Return [x, y] of the center of cell containing provided text 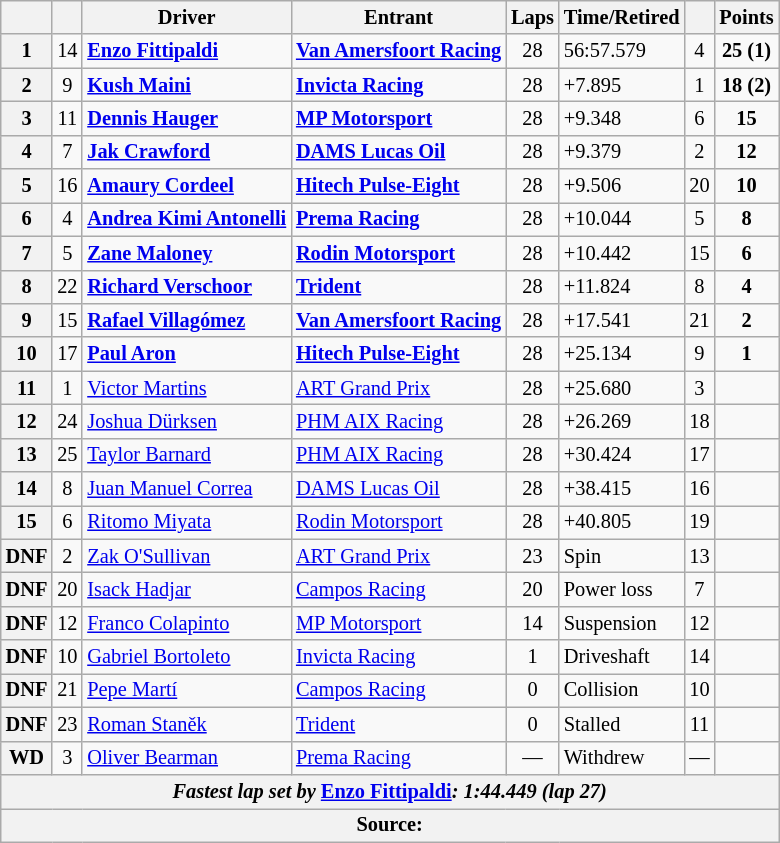
19 [699, 522]
Withdrew [622, 758]
Jak Crawford [186, 152]
Power loss [622, 589]
+26.269 [622, 421]
+9.506 [622, 186]
+7.895 [622, 85]
+11.824 [622, 287]
Oliver Bearman [186, 758]
Pepe Martí [186, 690]
Driver [186, 17]
Spin [622, 556]
+17.541 [622, 320]
Paul Aron [186, 354]
Amaury Cordeel [186, 186]
18 [699, 421]
Laps [532, 17]
Fastest lap set by Enzo Fittipaldi: 1:44.449 (lap 27) [390, 791]
+25.134 [622, 354]
+30.424 [622, 455]
Richard Verschoor [186, 287]
18 (2) [746, 85]
Taylor Barnard [186, 455]
56:57.579 [622, 51]
24 [67, 421]
Franco Colapinto [186, 623]
Collision [622, 690]
Suspension [622, 623]
Time/Retired [622, 17]
Ritomo Miyata [186, 522]
25 (1) [746, 51]
Joshua Dürksen [186, 421]
Juan Manuel Correa [186, 489]
+10.442 [622, 253]
WD [27, 758]
22 [67, 287]
+10.044 [622, 219]
Source: [390, 825]
Stalled [622, 724]
Zane Maloney [186, 253]
Zak O'Sullivan [186, 556]
+9.348 [622, 118]
Rafael Villagómez [186, 320]
Entrant [398, 17]
Enzo Fittipaldi [186, 51]
Roman Staněk [186, 724]
Kush Maini [186, 85]
Victor Martins [186, 388]
Dennis Hauger [186, 118]
Andrea Kimi Antonelli [186, 219]
+40.805 [622, 522]
Gabriel Bortoleto [186, 657]
Isack Hadjar [186, 589]
Driveshaft [622, 657]
+9.379 [622, 152]
+25.680 [622, 388]
+38.415 [622, 489]
25 [67, 455]
Points [746, 17]
